Determine the [X, Y] coordinate at the center of the cell enclosing the given text.  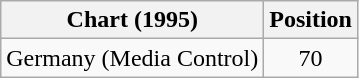
Position [311, 20]
Chart (1995) [132, 20]
70 [311, 58]
Germany (Media Control) [132, 58]
